For the text-containing cell, return its midpoint in (x, y) coordinate format. 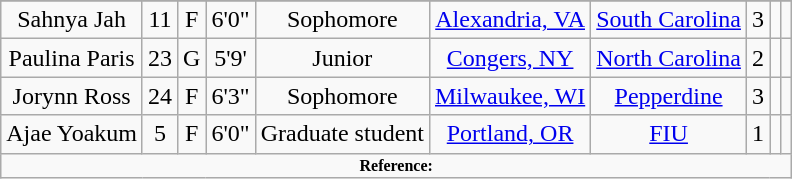
Jorynn Ross (72, 96)
North Carolina (669, 58)
5 (160, 134)
24 (160, 96)
Graduate student (342, 134)
6'3" (230, 96)
5'9' (230, 58)
Paulina Paris (72, 58)
Congers, NY (510, 58)
Ajae Yoakum (72, 134)
Milwaukee, WI (510, 96)
G (192, 58)
Junior (342, 58)
11 (160, 20)
1 (758, 134)
FIU (669, 134)
Pepperdine (669, 96)
23 (160, 58)
Portland, OR (510, 134)
Reference: (396, 165)
South Carolina (669, 20)
2 (758, 58)
Sahnya Jah (72, 20)
Alexandria, VA (510, 20)
